Determine the (x, y) coordinate at the center of the cell enclosing the given text.  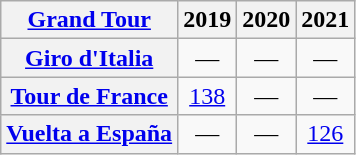
2020 (266, 20)
2021 (326, 20)
Giro d'Italia (90, 58)
2019 (208, 20)
Tour de France (90, 96)
Vuelta a España (90, 134)
Grand Tour (90, 20)
126 (326, 134)
138 (208, 96)
